Output the [X, Y] coordinate of the center of the cell containing the given text.  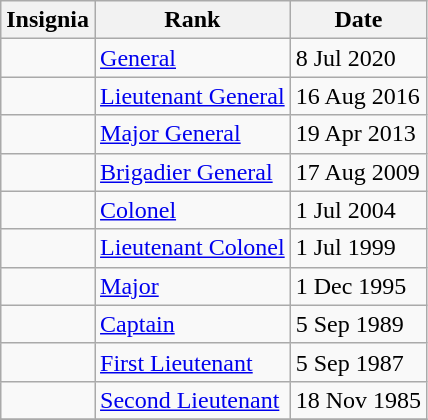
5 Sep 1987 [358, 362]
Rank [193, 20]
Lieutenant General [193, 96]
1 Jul 2004 [358, 210]
16 Aug 2016 [358, 96]
17 Aug 2009 [358, 172]
1 Dec 1995 [358, 286]
Insignia [48, 20]
Captain [193, 324]
Major General [193, 134]
First Lieutenant [193, 362]
8 Jul 2020 [358, 58]
18 Nov 1985 [358, 400]
Second Lieutenant [193, 400]
1 Jul 1999 [358, 248]
Colonel [193, 210]
General [193, 58]
Major [193, 286]
Lieutenant Colonel [193, 248]
Date [358, 20]
19 Apr 2013 [358, 134]
5 Sep 1989 [358, 324]
Brigadier General [193, 172]
